Capture the cell that displays the provided text and extract its (x, y) central coordinate. 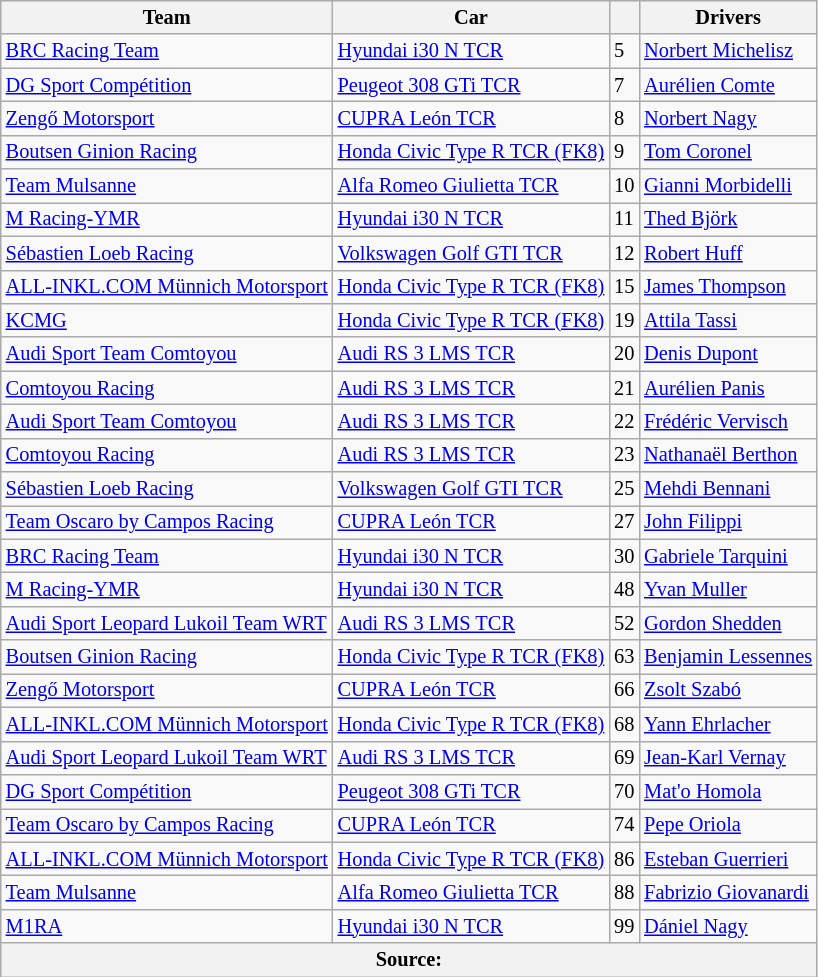
12 (624, 253)
Pepe Oriola (728, 825)
8 (624, 118)
52 (624, 623)
74 (624, 825)
Attila Tassi (728, 320)
Benjamin Lessennes (728, 657)
11 (624, 219)
66 (624, 690)
69 (624, 758)
John Filippi (728, 522)
Source: (409, 960)
Norbert Michelisz (728, 51)
48 (624, 589)
Gianni Morbidelli (728, 186)
86 (624, 859)
Zsolt Szabó (728, 690)
68 (624, 724)
Aurélien Comte (728, 85)
9 (624, 152)
Mehdi Bennani (728, 489)
Gabriele Tarquini (728, 556)
7 (624, 85)
21 (624, 388)
Esteban Guerrieri (728, 859)
Robert Huff (728, 253)
Gordon Shedden (728, 623)
10 (624, 186)
Thed Björk (728, 219)
99 (624, 926)
25 (624, 489)
KCMG (167, 320)
Nathanaël Berthon (728, 455)
Car (472, 17)
Fabrizio Giovanardi (728, 892)
Norbert Nagy (728, 118)
23 (624, 455)
15 (624, 287)
30 (624, 556)
Frédéric Vervisch (728, 421)
22 (624, 421)
70 (624, 791)
Dániel Nagy (728, 926)
Tom Coronel (728, 152)
M1RA (167, 926)
27 (624, 522)
19 (624, 320)
88 (624, 892)
James Thompson (728, 287)
Denis Dupont (728, 354)
20 (624, 354)
Jean-Karl Vernay (728, 758)
63 (624, 657)
5 (624, 51)
Mat'o Homola (728, 791)
Aurélien Panis (728, 388)
Drivers (728, 17)
Yann Ehrlacher (728, 724)
Team (167, 17)
Yvan Muller (728, 589)
